Determine the (X, Y) coordinate at the center of the cell enclosing the given text.  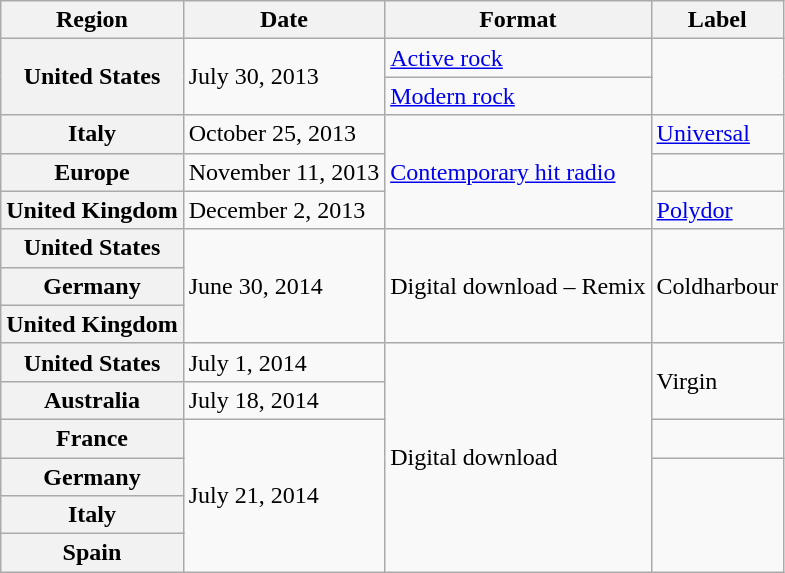
France (92, 438)
Europe (92, 172)
December 2, 2013 (284, 210)
Label (717, 20)
July 21, 2014 (284, 495)
Universal (717, 134)
Format (518, 20)
Digital download – Remix (518, 286)
Active rock (518, 58)
Digital download (518, 457)
Modern rock (518, 96)
July 1, 2014 (284, 362)
Coldharbour (717, 286)
Polydor (717, 210)
November 11, 2013 (284, 172)
Date (284, 20)
Virgin (717, 381)
Spain (92, 553)
July 18, 2014 (284, 400)
October 25, 2013 (284, 134)
July 30, 2013 (284, 77)
Region (92, 20)
June 30, 2014 (284, 286)
Contemporary hit radio (518, 172)
Australia (92, 400)
